Provide the [x, y] coordinate of the cell's center where the given text is located.  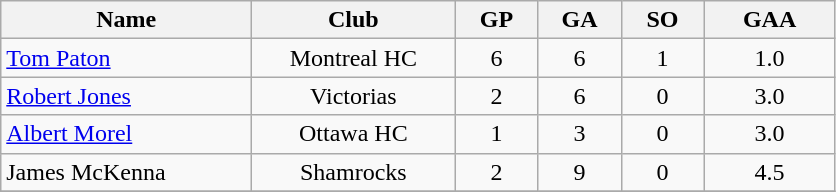
Ottawa HC [354, 134]
Shamrocks [354, 172]
9 [580, 172]
Club [354, 20]
4.5 [770, 172]
Tom Paton [126, 58]
James McKenna [126, 172]
Montreal HC [354, 58]
Robert Jones [126, 96]
3 [580, 134]
SO [662, 20]
1.0 [770, 58]
Albert Morel [126, 134]
GAA [770, 20]
GP [496, 20]
Victorias [354, 96]
GA [580, 20]
Name [126, 20]
